Find where the given text appears and provide that cell's center as (x, y) coordinate. 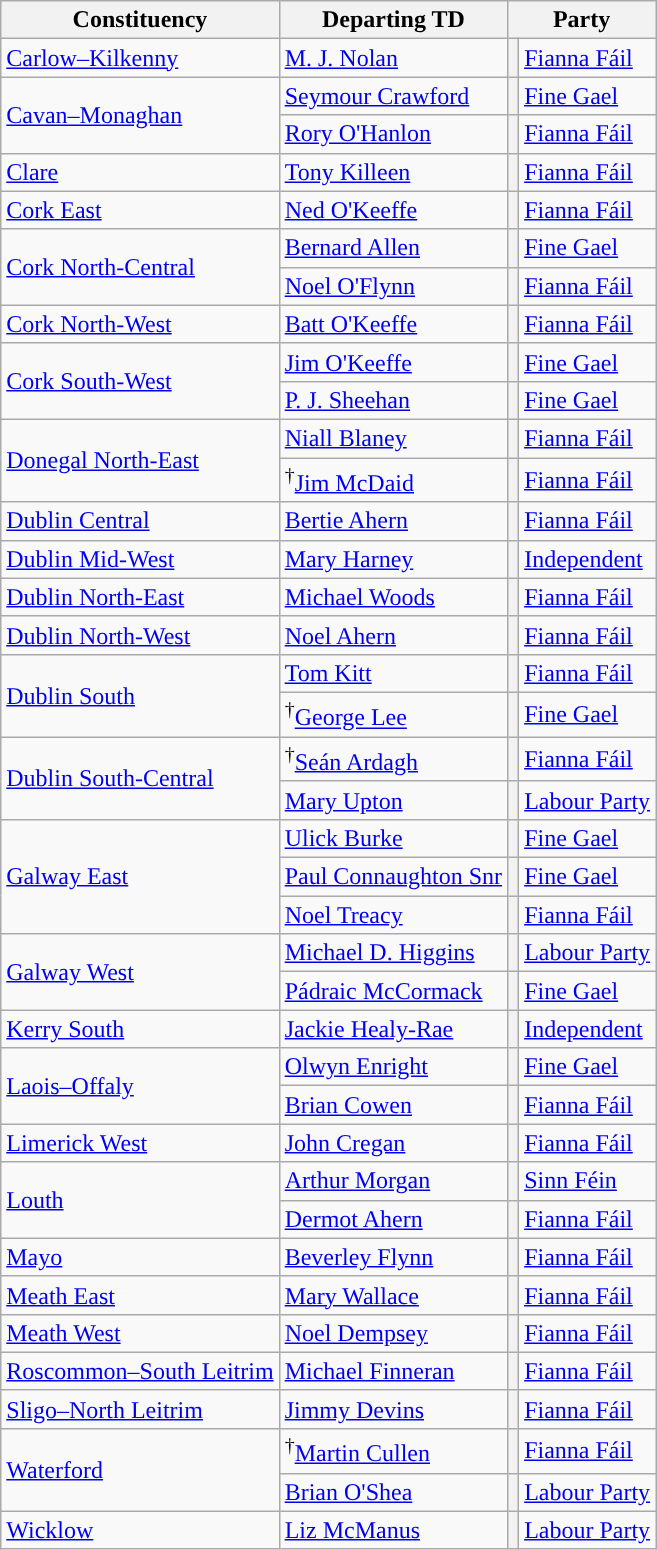
Michael Finneran (393, 1371)
Meath West (140, 1333)
Bertie Ahern (393, 521)
Constituency (140, 20)
Dublin Mid-West (140, 559)
Niall Blaney (393, 438)
Seymour Crawford (393, 96)
Wicklow (140, 1530)
Michael Woods (393, 597)
Jim O'Keeffe (393, 362)
Bernard Allen (393, 248)
Cork North-Central (140, 267)
Dermot Ahern (393, 1219)
P. J. Sheehan (393, 400)
Kerry South (140, 1029)
Cork East (140, 210)
Dublin Central (140, 521)
John Cregan (393, 1143)
Galway East (140, 877)
Limerick West (140, 1143)
Beverley Flynn (393, 1257)
Galway West (140, 972)
†Jim McDaid (393, 480)
Sinn Féin (588, 1181)
Louth (140, 1200)
†Martin Cullen (393, 1452)
Waterford (140, 1470)
Brian Cowen (393, 1105)
Dublin North-East (140, 597)
†George Lee (393, 714)
Mary Wallace (393, 1295)
Noel Dempsey (393, 1333)
Meath East (140, 1295)
Ned O'Keeffe (393, 210)
Arthur Morgan (393, 1181)
Departing TD (393, 20)
Pádraic McCormack (393, 991)
Clare (140, 172)
Noel O'Flynn (393, 286)
Laois–Offaly (140, 1086)
Noel Treacy (393, 915)
Noel Ahern (393, 635)
Tony Killeen (393, 172)
Cavan–Monaghan (140, 115)
†Seán Ardagh (393, 760)
Cork North-West (140, 324)
Batt O'Keeffe (393, 324)
Ulick Burke (393, 839)
Olwyn Enright (393, 1067)
Dublin South (140, 696)
Mayo (140, 1257)
Mary Upton (393, 800)
Brian O'Shea (393, 1492)
Rory O'Hanlon (393, 134)
Donegal North-East (140, 460)
Carlow–Kilkenny (140, 58)
Cork South-West (140, 381)
Mary Harney (393, 559)
Jackie Healy-Rae (393, 1029)
Sligo–North Leitrim (140, 1409)
M. J. Nolan (393, 58)
Dublin South-Central (140, 778)
Roscommon–South Leitrim (140, 1371)
Jimmy Devins (393, 1409)
Paul Connaughton Snr (393, 877)
Liz McManus (393, 1530)
Dublin North-West (140, 635)
Party (582, 20)
Michael D. Higgins (393, 953)
Tom Kitt (393, 673)
